Detect which cell encompasses the target text, then output its [X, Y] center coordinate. 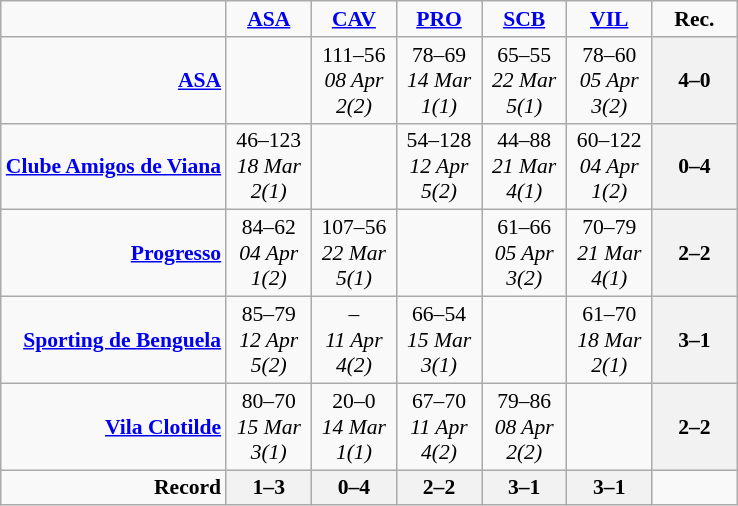
80–7015 Mar 3(1) [268, 426]
Vila Clotilde [114, 426]
70–7921 Mar 4(1) [610, 254]
107–5622 Mar 5(1) [354, 254]
PRO [438, 19]
SCB [524, 19]
65–5522 Mar 5(1) [524, 80]
44–8821 Mar 4(1) [524, 166]
1–3 [268, 488]
60–12204 Apr 1(2) [610, 166]
54–12812 Apr 5(2) [438, 166]
111–5608 Apr 2(2) [354, 80]
VIL [610, 19]
78–6914 Mar 1(1) [438, 80]
46–12318 Mar 2(1) [268, 166]
Sporting de Benguela [114, 340]
61–6605 Apr 3(2) [524, 254]
78–6005 Apr 3(2) [610, 80]
85–7912 Apr 5(2) [268, 340]
84–6204 Apr 1(2) [268, 254]
67–7011 Apr 4(2) [438, 426]
20–014 Mar 1(1) [354, 426]
61–7018 Mar 2(1) [610, 340]
–11 Apr 4(2) [354, 340]
Rec. [694, 19]
Record [114, 488]
Progresso [114, 254]
66–5415 Mar 3(1) [438, 340]
79–8608 Apr 2(2) [524, 426]
CAV [354, 19]
4–0 [694, 80]
Clube Amigos de Viana [114, 166]
